Detect which cell encompasses the target text, then output its (X, Y) center coordinate. 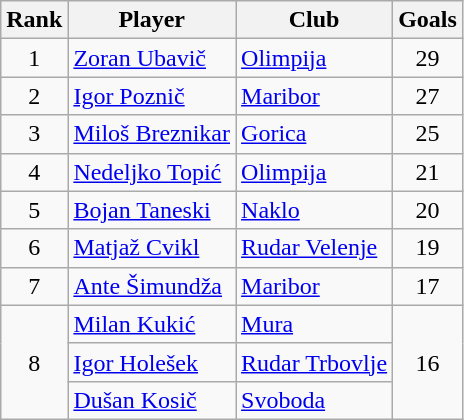
Igor Holešek (152, 362)
8 (34, 362)
3 (34, 134)
6 (34, 248)
Goals (428, 20)
Milan Kukić (152, 324)
Nedeljko Topić (152, 172)
Naklo (314, 210)
27 (428, 96)
Ante Šimundža (152, 286)
25 (428, 134)
1 (34, 58)
Gorica (314, 134)
Dušan Kosič (152, 400)
Mura (314, 324)
17 (428, 286)
Player (152, 20)
29 (428, 58)
Rudar Velenje (314, 248)
Rudar Trbovlje (314, 362)
16 (428, 362)
5 (34, 210)
20 (428, 210)
Rank (34, 20)
Svoboda (314, 400)
2 (34, 96)
Miloš Breznikar (152, 134)
7 (34, 286)
Matjaž Cvikl (152, 248)
Igor Poznič (152, 96)
Zoran Ubavič (152, 58)
19 (428, 248)
21 (428, 172)
Bojan Taneski (152, 210)
Club (314, 20)
4 (34, 172)
